From the cell containing the given text, extract its center point as [x, y] coordinate. 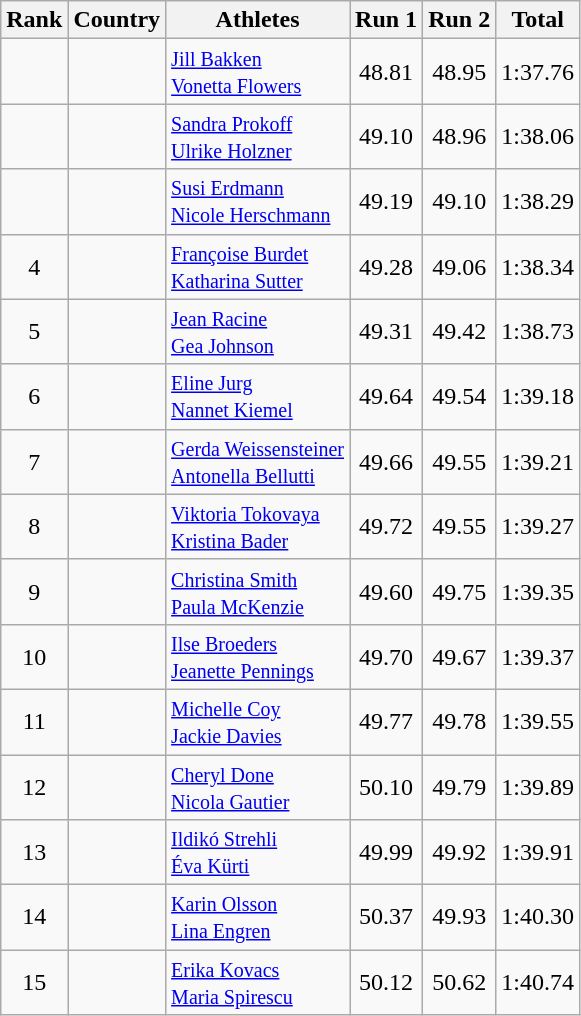
49.72 [386, 526]
12 [34, 786]
49.64 [386, 396]
10 [34, 656]
15 [34, 982]
1:37.76 [538, 72]
50.10 [386, 786]
1:38.06 [538, 136]
48.95 [460, 72]
1:38.29 [538, 202]
1:38.73 [538, 332]
49.60 [386, 592]
49.79 [460, 786]
14 [34, 918]
49.78 [460, 722]
Ilse Broeders Jeanette Pennings [258, 656]
Christina Smith Paula McKenzie [258, 592]
49.31 [386, 332]
Cheryl Done Nicola Gautier [258, 786]
8 [34, 526]
Gerda Weissensteiner Antonella Bellutti [258, 462]
1:39.27 [538, 526]
1:38.34 [538, 266]
9 [34, 592]
1:40.74 [538, 982]
1:39.37 [538, 656]
49.92 [460, 852]
Karin Olsson Lina Engren [258, 918]
49.28 [386, 266]
1:39.91 [538, 852]
Run 1 [386, 20]
Sandra Prokoff Ulrike Holzner [258, 136]
1:39.35 [538, 592]
49.77 [386, 722]
6 [34, 396]
Michelle Coy Jackie Davies [258, 722]
Ildikó Strehli Éva Kürti [258, 852]
Eline Jurg Nannet Kiemel [258, 396]
11 [34, 722]
Country [117, 20]
49.66 [386, 462]
49.75 [460, 592]
48.81 [386, 72]
48.96 [460, 136]
1:39.89 [538, 786]
1:40.30 [538, 918]
Run 2 [460, 20]
50.62 [460, 982]
49.06 [460, 266]
1:39.55 [538, 722]
Total [538, 20]
Françoise Burdet Katharina Sutter [258, 266]
1:39.21 [538, 462]
49.99 [386, 852]
50.12 [386, 982]
49.70 [386, 656]
5 [34, 332]
49.93 [460, 918]
1:39.18 [538, 396]
Jean Racine Gea Johnson [258, 332]
49.19 [386, 202]
Rank [34, 20]
50.37 [386, 918]
Athletes [258, 20]
Erika Kovacs Maria Spirescu [258, 982]
7 [34, 462]
4 [34, 266]
Susi Erdmann Nicole Herschmann [258, 202]
Jill Bakken Vonetta Flowers [258, 72]
Viktoria Tokovaya Kristina Bader [258, 526]
49.42 [460, 332]
49.54 [460, 396]
13 [34, 852]
49.67 [460, 656]
